Detect which cell encompasses the target text, then output its [X, Y] center coordinate. 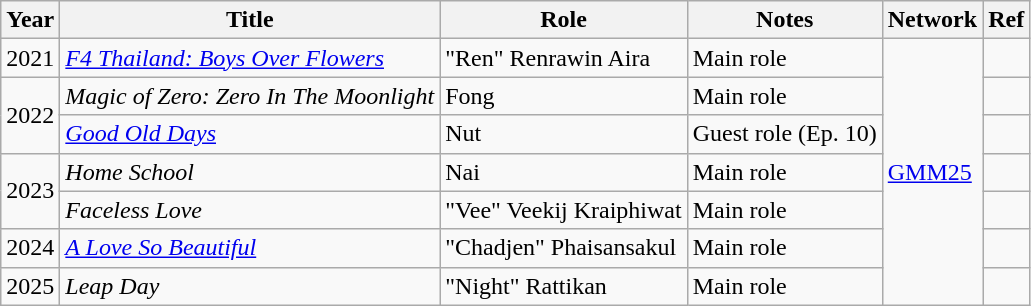
Title [250, 20]
Fong [564, 96]
2022 [30, 115]
GMM25 [932, 172]
"Chadjen" Phaisansakul [564, 248]
"Ren" Renrawin Aira [564, 58]
F4 Thailand: Boys Over Flowers [250, 58]
A Love So Beautiful [250, 248]
Nut [564, 134]
Guest role (Ep. 10) [784, 134]
Magic of Zero: Zero In The Moonlight [250, 96]
Year [30, 20]
Ref [1006, 20]
Home School [250, 172]
Nai [564, 172]
2024 [30, 248]
Notes [784, 20]
Role [564, 20]
"Night" Rattikan [564, 286]
Network [932, 20]
Good Old Days [250, 134]
"Vee" Veekij Kraiphiwat [564, 210]
2025 [30, 286]
2021 [30, 58]
Faceless Love [250, 210]
2023 [30, 191]
Leap Day [250, 286]
